From the cell containing the given text, extract its center point as [X, Y] coordinate. 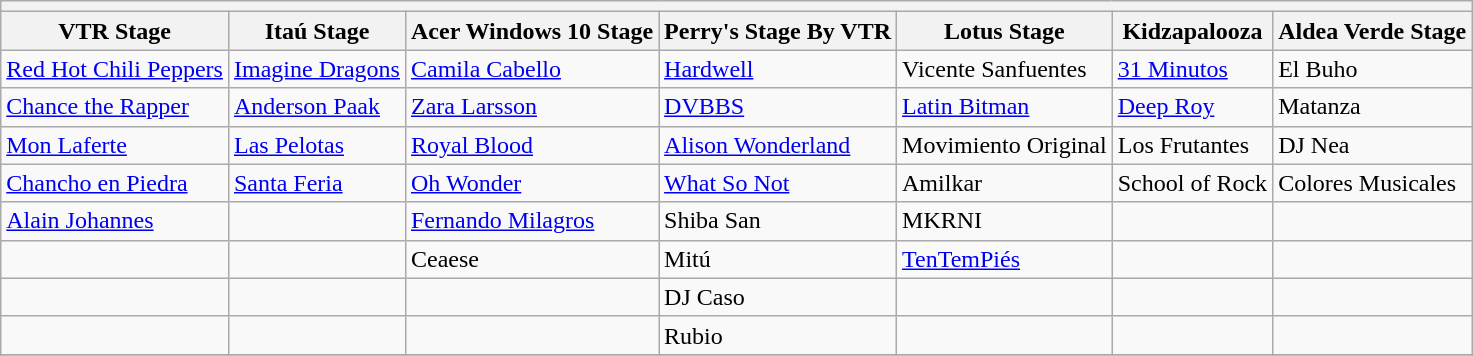
Vicente Sanfuentes [1005, 69]
Royal Blood [532, 145]
DJ Nea [1372, 145]
School of Rock [1192, 183]
El Buho [1372, 69]
Chancho en Piedra [115, 183]
Aldea Verde Stage [1372, 31]
DJ Caso [778, 297]
Ceaese [532, 259]
Hardwell [778, 69]
Alain Johannes [115, 221]
31 Minutos [1192, 69]
Chance the Rapper [115, 107]
Kidzapalooza [1192, 31]
Zara Larsson [532, 107]
Movimiento Original [1005, 145]
VTR Stage [115, 31]
Acer Windows 10 Stage [532, 31]
Colores Musicales [1372, 183]
Camila Cabello [532, 69]
Santa Feria [316, 183]
Latin Bitman [1005, 107]
Deep Roy [1192, 107]
DVBBS [778, 107]
TenTemPiés [1005, 259]
Anderson Paak [316, 107]
MKRNI [1005, 221]
Red Hot Chili Peppers [115, 69]
Rubio [778, 335]
Amilkar [1005, 183]
Itaú Stage [316, 31]
Mon Laferte [115, 145]
Shiba San [778, 221]
Imagine Dragons [316, 69]
Las Pelotas [316, 145]
Matanza [1372, 107]
Oh Wonder [532, 183]
Fernando Milagros [532, 221]
What So Not [778, 183]
Lotus Stage [1005, 31]
Perry's Stage By VTR [778, 31]
Alison Wonderland [778, 145]
Mitú [778, 259]
Los Frutantes [1192, 145]
